Pinpoint the cell where the given text exists, returning its [X, Y] midpoint coordinate. 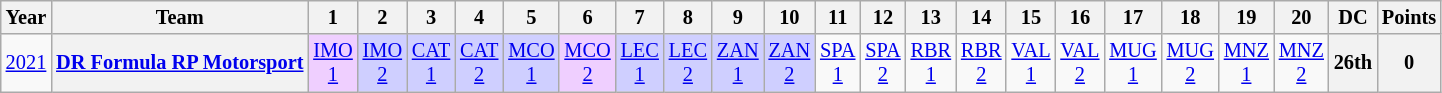
11 [838, 17]
MUG1 [1132, 63]
3 [431, 17]
12 [882, 17]
MNZ1 [1246, 63]
DR Formula RP Motorsport [180, 63]
13 [931, 17]
IMO2 [382, 63]
17 [1132, 17]
ZAN2 [790, 63]
DC [1353, 17]
CAT2 [479, 63]
19 [1246, 17]
Year [26, 17]
MUG2 [1190, 63]
2 [382, 17]
Team [180, 17]
IMO1 [332, 63]
20 [1302, 17]
RBR2 [981, 63]
1 [332, 17]
10 [790, 17]
LEC1 [640, 63]
SPA1 [838, 63]
MCO1 [531, 63]
0 [1409, 63]
26th [1353, 63]
VAL1 [1030, 63]
6 [587, 17]
9 [738, 17]
Points [1409, 17]
CAT1 [431, 63]
SPA2 [882, 63]
MCO2 [587, 63]
LEC2 [688, 63]
15 [1030, 17]
MNZ2 [1302, 63]
VAL2 [1080, 63]
ZAN1 [738, 63]
4 [479, 17]
RBR1 [931, 63]
18 [1190, 17]
14 [981, 17]
16 [1080, 17]
8 [688, 17]
2021 [26, 63]
7 [640, 17]
5 [531, 17]
